For the text-containing cell, return its midpoint in [X, Y] coordinate format. 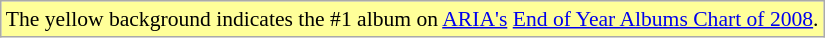
The yellow background indicates the #1 album on ARIA's End of Year Albums Chart of 2008. [412, 19]
